Return the (X, Y) coordinate for the center point of the cell that contains the specified text.  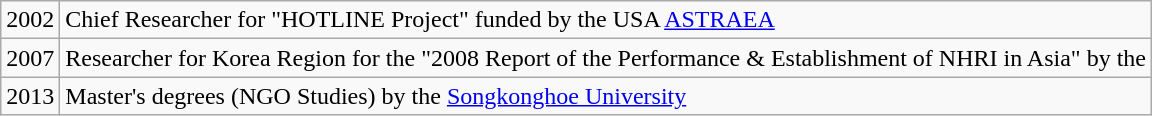
Researcher for Korea Region for the "2008 Report of the Performance & Establishment of NHRI in Asia" by the (606, 58)
Chief Researcher for "HOTLINE Project" funded by the USA ASTRAEA (606, 20)
2013 (30, 96)
Master's degrees (NGO Studies) by the Songkonghoe University (606, 96)
2002 (30, 20)
2007 (30, 58)
